Find where the given text appears and provide that cell's center as [X, Y] coordinate. 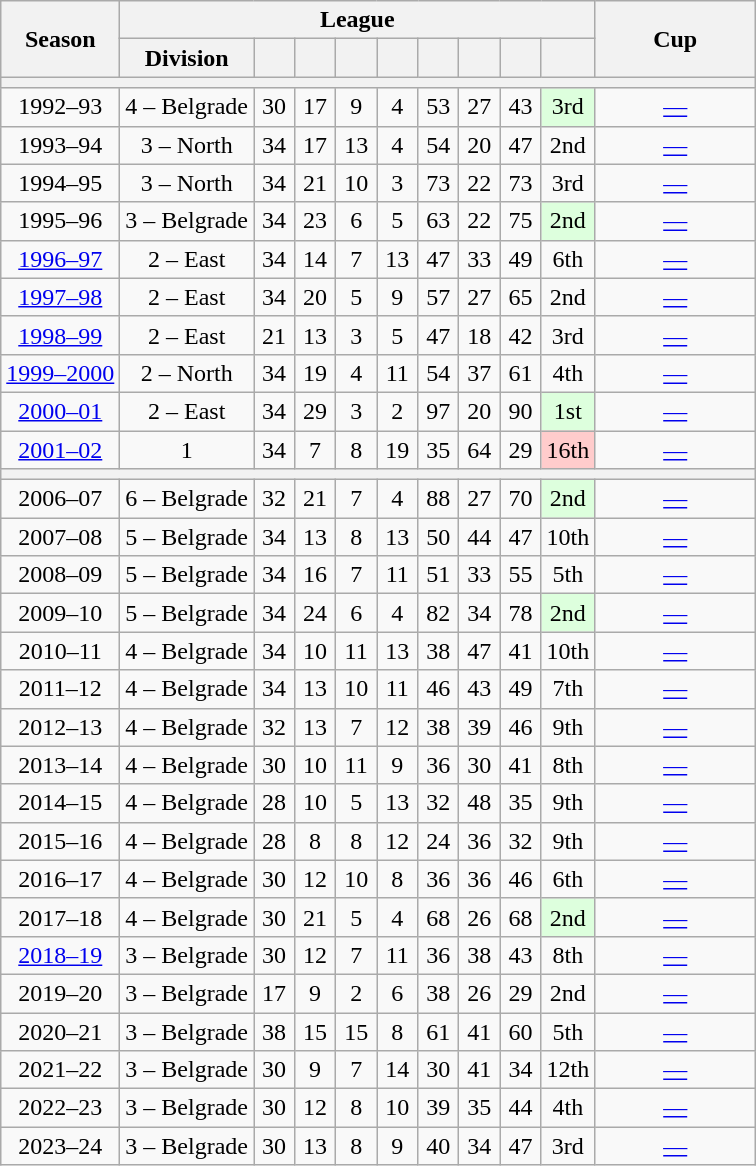
50 [438, 537]
2000–01 [60, 411]
55 [520, 575]
2019–20 [60, 993]
1999–2000 [60, 373]
2022–23 [60, 1108]
53 [438, 107]
18 [480, 335]
2017–18 [60, 917]
60 [520, 1031]
97 [438, 411]
2006–07 [60, 499]
1st [568, 411]
88 [438, 499]
12th [568, 1070]
2010–11 [60, 651]
1998–99 [60, 335]
65 [520, 297]
2023–24 [60, 1146]
37 [480, 373]
2009–10 [60, 613]
2021–22 [60, 1070]
16th [568, 449]
51 [438, 575]
Division [187, 58]
2013–14 [60, 765]
1994–95 [60, 183]
1 [187, 449]
1997–98 [60, 297]
1995–96 [60, 221]
2020–21 [60, 1031]
1992–93 [60, 107]
7th [568, 689]
42 [520, 335]
6 – Belgrade [187, 499]
2001–02 [60, 449]
2008–09 [60, 575]
57 [438, 297]
70 [520, 499]
League [358, 20]
82 [438, 613]
63 [438, 221]
2007–08 [60, 537]
40 [438, 1146]
16 [316, 575]
64 [480, 449]
2018–19 [60, 955]
75 [520, 221]
2 – North [187, 373]
1993–94 [60, 145]
Season [60, 39]
48 [480, 803]
2012–13 [60, 727]
2014–15 [60, 803]
1996–97 [60, 259]
90 [520, 411]
23 [316, 221]
Cup [676, 39]
2015–16 [60, 841]
78 [520, 613]
2016–17 [60, 879]
2011–12 [60, 689]
